Identify which cell holds the provided text, then report its (X, Y) central coordinate. 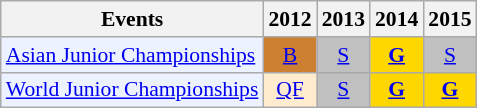
Asian Junior Championships (132, 55)
Events (132, 19)
2013 (344, 19)
2015 (450, 19)
2012 (290, 19)
QF (290, 90)
World Junior Championships (132, 90)
2014 (396, 19)
B (290, 55)
